Find where the given text appears and provide that cell's center as (x, y) coordinate. 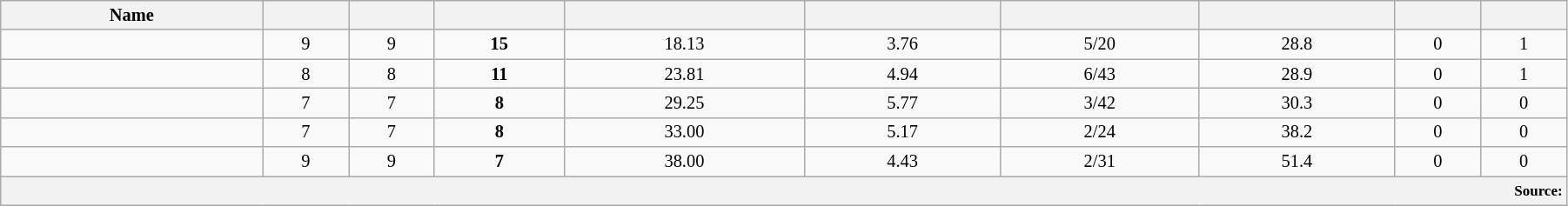
33.00 (684, 132)
5/20 (1100, 44)
Name (132, 15)
3/42 (1100, 103)
11 (499, 74)
51.4 (1297, 162)
28.9 (1297, 74)
38.00 (684, 162)
2/24 (1100, 132)
5.77 (901, 103)
29.25 (684, 103)
2/31 (1100, 162)
38.2 (1297, 132)
15 (499, 44)
18.13 (684, 44)
30.3 (1297, 103)
28.8 (1297, 44)
4.43 (901, 162)
6/43 (1100, 74)
3.76 (901, 44)
4.94 (901, 74)
5.17 (901, 132)
Source: (784, 190)
23.81 (684, 74)
